Provide the (X, Y) coordinate of the cell's center where the given text is located.  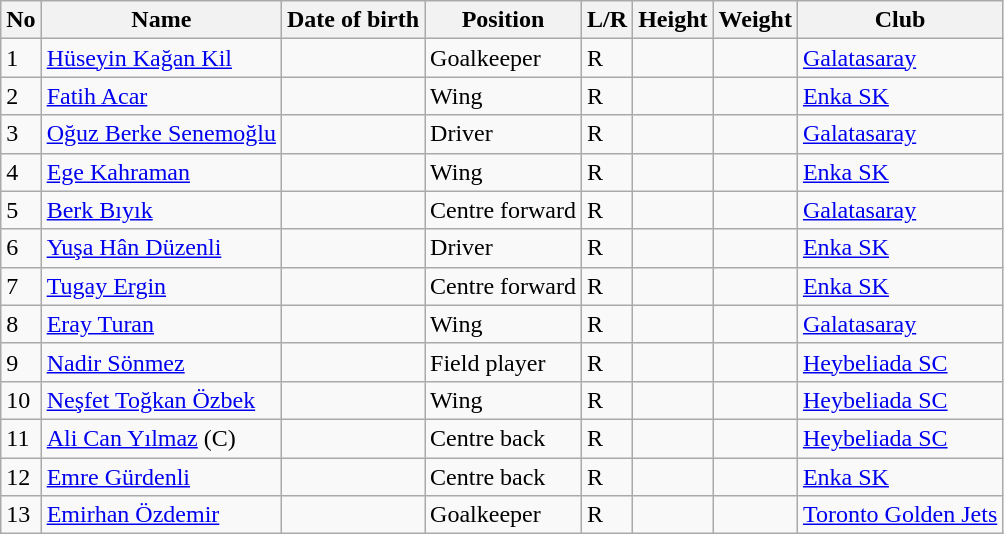
3 (21, 134)
Neşfet Toğkan Özbek (161, 400)
5 (21, 210)
Height (673, 20)
7 (21, 286)
Ali Can Yılmaz (C) (161, 438)
Nadir Sönmez (161, 362)
13 (21, 515)
Club (900, 20)
Hüseyin Kağan Kil (161, 58)
Position (504, 20)
Weight (755, 20)
No (21, 20)
2 (21, 96)
12 (21, 477)
Oğuz Berke Senemoğlu (161, 134)
1 (21, 58)
Date of birth (354, 20)
11 (21, 438)
6 (21, 248)
8 (21, 324)
Emre Gürdenli (161, 477)
Eray Turan (161, 324)
Tugay Ergin (161, 286)
Field player (504, 362)
Yuşa Hân Düzenli (161, 248)
9 (21, 362)
Toronto Golden Jets (900, 515)
10 (21, 400)
Berk Bıyık (161, 210)
Emirhan Özdemir (161, 515)
Ege Kahraman (161, 172)
Fatih Acar (161, 96)
L/R (608, 20)
4 (21, 172)
Name (161, 20)
